For the text-containing cell, return its midpoint in [X, Y] coordinate format. 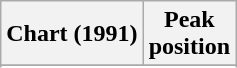
Chart (1991) [72, 34]
Peakposition [189, 34]
